Identify which cell holds the provided text, then report its [X, Y] central coordinate. 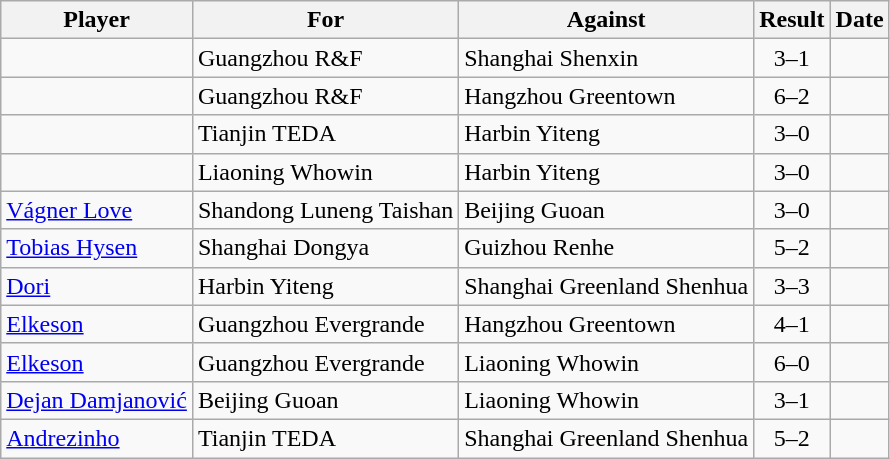
Guizhou Renhe [606, 248]
6–0 [792, 362]
Player [97, 20]
Date [860, 20]
Shandong Luneng Taishan [325, 210]
4–1 [792, 324]
Tobias Hysen [97, 248]
Shanghai Dongya [325, 248]
Result [792, 20]
6–2 [792, 96]
Shanghai Shenxin [606, 58]
Dori [97, 286]
Vágner Love [97, 210]
For [325, 20]
Dejan Damjanović [97, 400]
Against [606, 20]
3–3 [792, 286]
Andrezinho [97, 438]
